Detect which cell encompasses the target text, then output its [x, y] center coordinate. 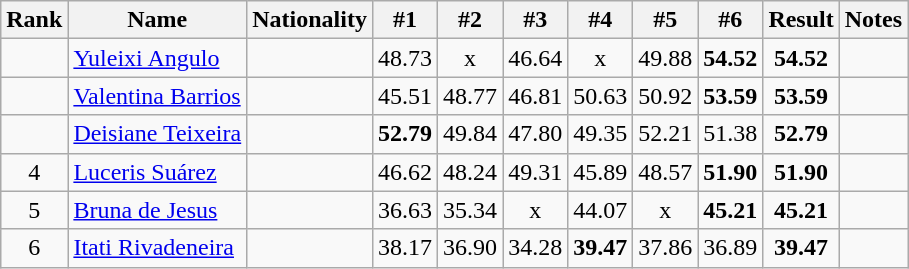
37.86 [666, 248]
36.90 [470, 248]
48.24 [470, 172]
4 [34, 172]
Nationality [310, 20]
49.35 [600, 134]
#3 [536, 20]
49.84 [470, 134]
Yuleixi Angulo [158, 58]
Notes [873, 20]
46.62 [404, 172]
36.89 [730, 248]
Name [158, 20]
44.07 [600, 210]
#5 [666, 20]
50.92 [666, 96]
46.64 [536, 58]
#6 [730, 20]
#2 [470, 20]
47.80 [536, 134]
Itati Rivadeneira [158, 248]
5 [34, 210]
Deisiane Teixeira [158, 134]
34.28 [536, 248]
51.38 [730, 134]
Bruna de Jesus [158, 210]
46.81 [536, 96]
35.34 [470, 210]
45.51 [404, 96]
Luceris Suárez [158, 172]
48.73 [404, 58]
48.77 [470, 96]
36.63 [404, 210]
6 [34, 248]
45.89 [600, 172]
52.21 [666, 134]
48.57 [666, 172]
Result [801, 20]
50.63 [600, 96]
Valentina Barrios [158, 96]
#4 [600, 20]
Rank [34, 20]
49.88 [666, 58]
49.31 [536, 172]
38.17 [404, 248]
#1 [404, 20]
